Return [x, y] of the center of cell containing provided text 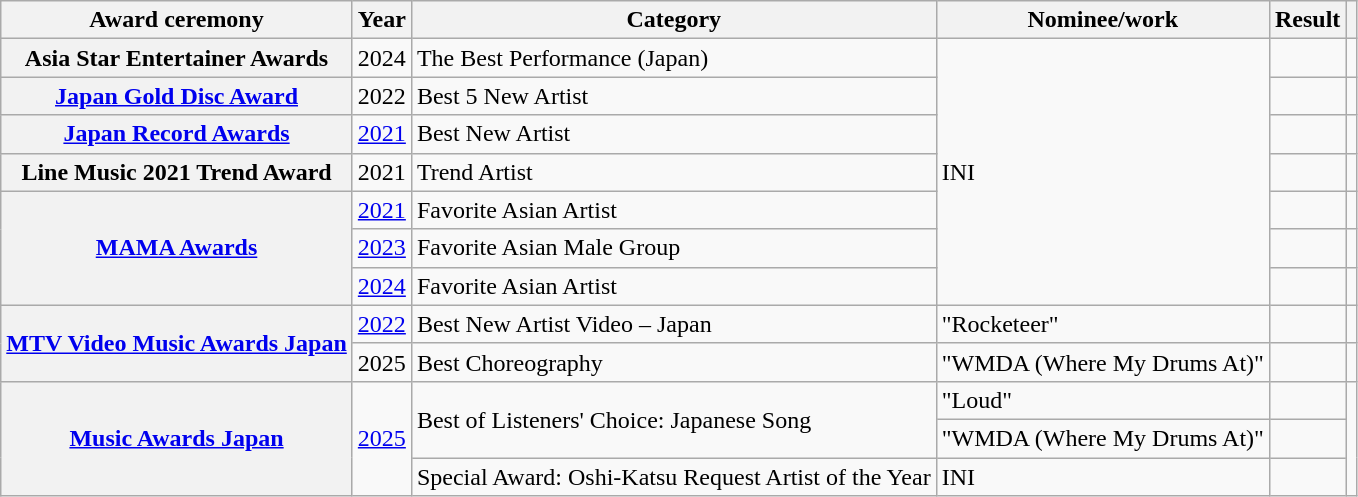
Line Music 2021 Trend Award [177, 172]
MTV Video Music Awards Japan [177, 343]
Special Award: Oshi-Katsu Request Artist of the Year [674, 477]
Best New Artist [674, 134]
Best 5 New Artist [674, 96]
Category [674, 20]
Best of Listeners' Choice: Japanese Song [674, 419]
Nominee/work [1102, 20]
Best Choreography [674, 362]
Favorite Asian Male Group [674, 248]
"Rocketeer" [1102, 324]
Japan Gold Disc Award [177, 96]
Best New Artist Video – Japan [674, 324]
Asia Star Entertainer Awards [177, 58]
Award ceremony [177, 20]
Year [382, 20]
The Best Performance (Japan) [674, 58]
"Loud" [1102, 400]
Trend Artist [674, 172]
Result [1307, 20]
Music Awards Japan [177, 438]
Japan Record Awards [177, 134]
2023 [382, 248]
MAMA Awards [177, 248]
